Detect which cell encompasses the target text, then output its [X, Y] center coordinate. 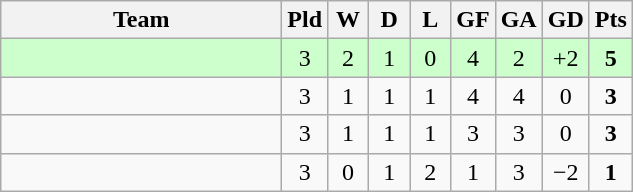
GA [518, 20]
5 [610, 58]
Pts [610, 20]
D [390, 20]
W [348, 20]
GD [566, 20]
GF [473, 20]
+2 [566, 58]
Pld [305, 20]
−2 [566, 172]
Team [142, 20]
L [430, 20]
